Detect which cell encompasses the target text, then output its [X, Y] center coordinate. 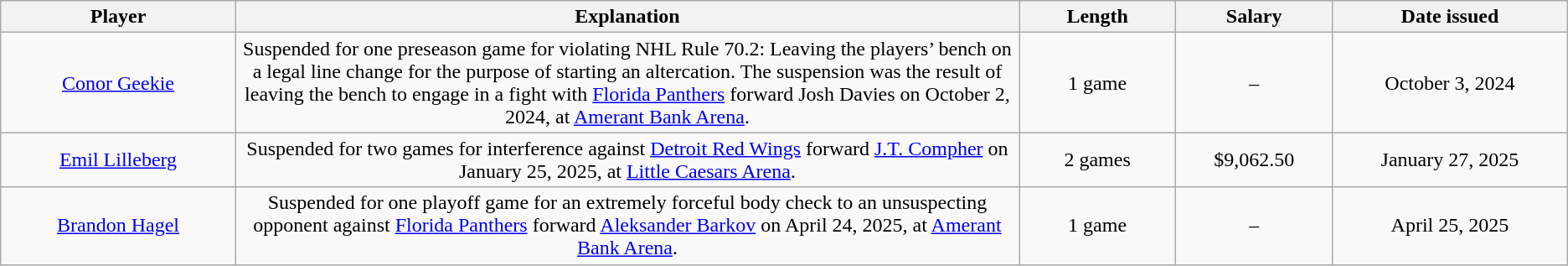
Player [119, 17]
Suspended for two games for interference against Detroit Red Wings forward J.T. Compher on January 25, 2025, at Little Caesars Arena. [627, 159]
Salary [1255, 17]
January 27, 2025 [1451, 159]
Conor Geekie [119, 82]
$9,062.50 [1255, 159]
Emil Lilleberg [119, 159]
Explanation [627, 17]
Brandon Hagel [119, 226]
Date issued [1451, 17]
Length [1097, 17]
October 3, 2024 [1451, 82]
April 25, 2025 [1451, 226]
2 games [1097, 159]
